Return (x, y) of the center of cell containing provided text 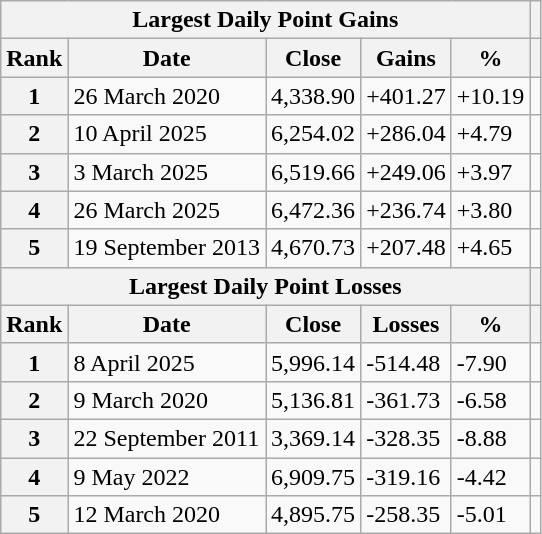
+401.27 (406, 96)
4,338.90 (314, 96)
+10.19 (490, 96)
3 March 2025 (167, 172)
+3.80 (490, 210)
6,519.66 (314, 172)
+3.97 (490, 172)
9 May 2022 (167, 477)
+249.06 (406, 172)
Gains (406, 58)
-7.90 (490, 362)
-361.73 (406, 400)
-319.16 (406, 477)
19 September 2013 (167, 248)
10 April 2025 (167, 134)
-258.35 (406, 515)
-514.48 (406, 362)
+4.79 (490, 134)
+236.74 (406, 210)
5,136.81 (314, 400)
9 March 2020 (167, 400)
-8.88 (490, 438)
6,909.75 (314, 477)
+286.04 (406, 134)
+207.48 (406, 248)
-5.01 (490, 515)
22 September 2011 (167, 438)
5,996.14 (314, 362)
3,369.14 (314, 438)
Losses (406, 324)
-328.35 (406, 438)
6,472.36 (314, 210)
26 March 2020 (167, 96)
Largest Daily Point Losses (266, 286)
4,895.75 (314, 515)
-6.58 (490, 400)
4,670.73 (314, 248)
-4.42 (490, 477)
26 March 2025 (167, 210)
8 April 2025 (167, 362)
Largest Daily Point Gains (266, 20)
6,254.02 (314, 134)
12 March 2020 (167, 515)
+4.65 (490, 248)
